Detect which cell encompasses the target text, then output its [X, Y] center coordinate. 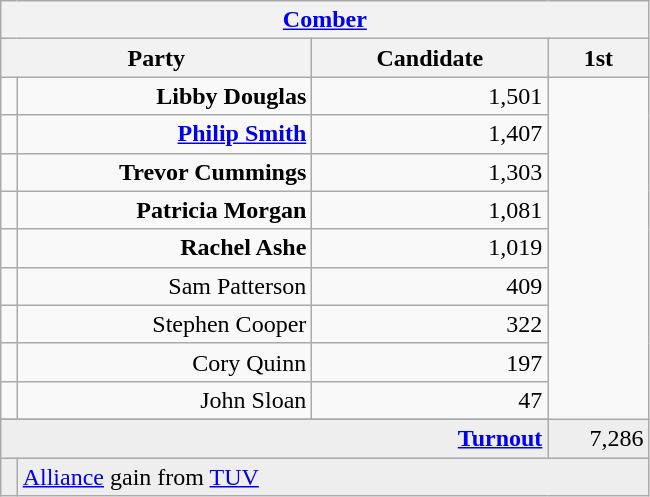
197 [430, 362]
Cory Quinn [164, 362]
1st [598, 58]
1,019 [430, 248]
Turnout [274, 438]
Philip Smith [164, 134]
1,081 [430, 210]
Party [156, 58]
1,407 [430, 134]
Libby Douglas [164, 96]
47 [430, 400]
Comber [325, 20]
Stephen Cooper [164, 324]
Alliance gain from TUV [333, 477]
1,501 [430, 96]
409 [430, 286]
John Sloan [164, 400]
Patricia Morgan [164, 210]
7,286 [598, 438]
Trevor Cummings [164, 172]
Candidate [430, 58]
1,303 [430, 172]
Rachel Ashe [164, 248]
322 [430, 324]
Sam Patterson [164, 286]
